Return (X, Y) of the center of cell containing provided text 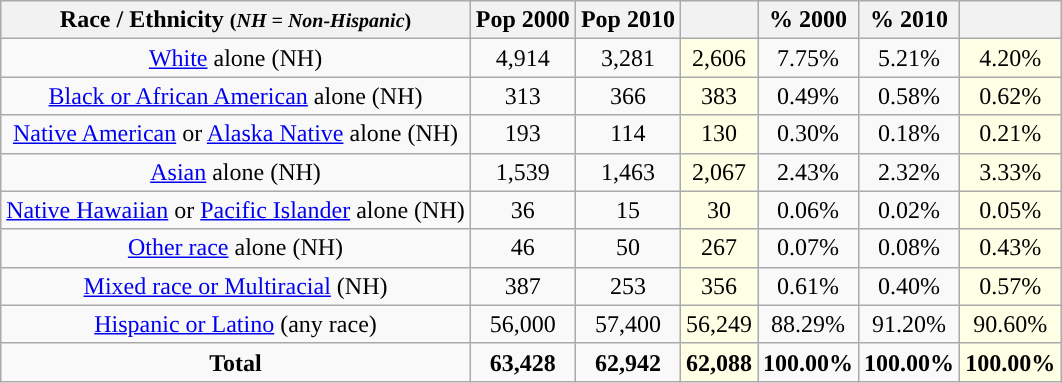
3.33% (1010, 172)
387 (522, 286)
90.60% (1010, 324)
62,942 (628, 362)
Mixed race or Multiracial (NH) (236, 286)
0.05% (1010, 210)
2,067 (718, 172)
Native American or Alaska Native alone (NH) (236, 134)
Pop 2010 (628, 20)
Asian alone (NH) (236, 172)
1,539 (522, 172)
1,463 (628, 172)
356 (718, 286)
46 (522, 248)
36 (522, 210)
57,400 (628, 324)
30 (718, 210)
0.40% (910, 286)
0.61% (808, 286)
Race / Ethnicity (NH = Non-Hispanic) (236, 20)
White alone (NH) (236, 58)
50 (628, 248)
5.21% (910, 58)
% 2000 (808, 20)
91.20% (910, 324)
2.43% (808, 172)
0.06% (808, 210)
0.43% (1010, 248)
63,428 (522, 362)
56,000 (522, 324)
0.49% (808, 96)
0.30% (808, 134)
2,606 (718, 58)
0.07% (808, 248)
Hispanic or Latino (any race) (236, 324)
Native Hawaiian or Pacific Islander alone (NH) (236, 210)
2.32% (910, 172)
383 (718, 96)
0.02% (910, 210)
7.75% (808, 58)
3,281 (628, 58)
15 (628, 210)
130 (718, 134)
Black or African American alone (NH) (236, 96)
267 (718, 248)
0.21% (1010, 134)
0.08% (910, 248)
4,914 (522, 58)
313 (522, 96)
Other race alone (NH) (236, 248)
114 (628, 134)
56,249 (718, 324)
193 (522, 134)
0.18% (910, 134)
0.57% (1010, 286)
62,088 (718, 362)
Total (236, 362)
% 2010 (910, 20)
Pop 2000 (522, 20)
366 (628, 96)
253 (628, 286)
0.58% (910, 96)
4.20% (1010, 58)
88.29% (808, 324)
0.62% (1010, 96)
